Scan for the cell matching the given text and deliver its (x, y) coordinate at center. 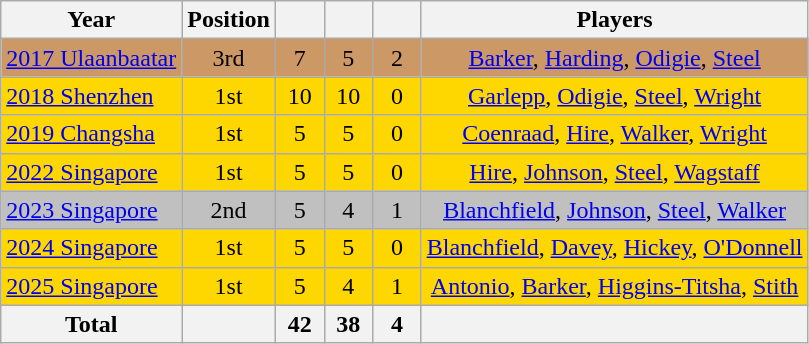
2024 Singapore (92, 248)
Total (92, 324)
2025 Singapore (92, 286)
2nd (229, 210)
42 (300, 324)
Players (614, 20)
Blanchfield, Davey, Hickey, O'Donnell (614, 248)
2018 Shenzhen (92, 96)
Antonio, Barker, Higgins-Titsha, Stith (614, 286)
Garlepp, Odigie, Steel, Wright (614, 96)
Position (229, 20)
2017 Ulaanbaatar (92, 58)
Coenraad, Hire, Walker, Wright (614, 134)
3rd (229, 58)
2 (398, 58)
2022 Singapore (92, 172)
7 (300, 58)
Year (92, 20)
Blanchfield, Johnson, Steel, Walker (614, 210)
Hire, Johnson, Steel, Wagstaff (614, 172)
2019 Changsha (92, 134)
38 (348, 324)
Barker, Harding, Odigie, Steel (614, 58)
2023 Singapore (92, 210)
